For the text-containing cell, return its midpoint in (X, Y) coordinate format. 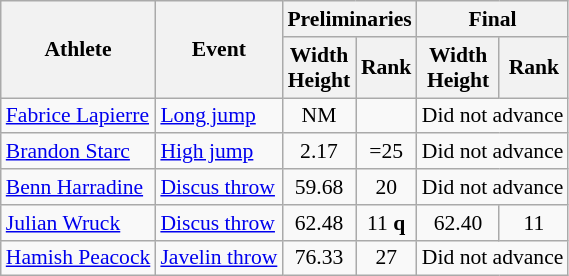
11 (534, 223)
=25 (386, 152)
Athlete (78, 50)
Event (218, 50)
Final (493, 19)
Hamish Peacock (78, 258)
Benn Harradine (78, 187)
2.17 (318, 152)
11 q (386, 223)
High jump (218, 152)
NM (318, 116)
Fabrice Lapierre (78, 116)
20 (386, 187)
Long jump (218, 116)
Javelin throw (218, 258)
59.68 (318, 187)
62.40 (458, 223)
Preliminaries (349, 19)
Brandon Starc (78, 152)
62.48 (318, 223)
Julian Wruck (78, 223)
27 (386, 258)
76.33 (318, 258)
